Output the (X, Y) coordinate of the center of the cell containing the given text.  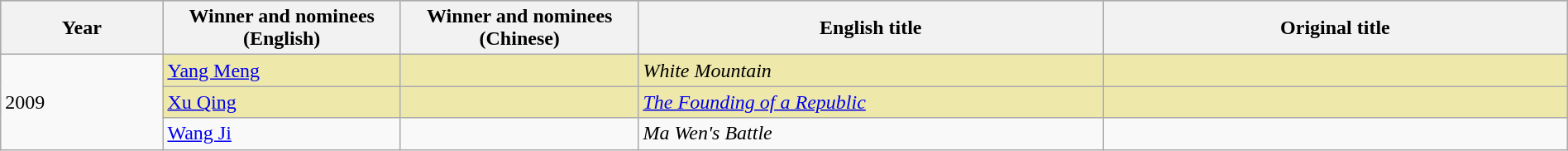
Year (82, 28)
Ma Wen's Battle (871, 134)
Yang Meng (282, 71)
White Mountain (871, 71)
English title (871, 28)
Xu Qing (282, 102)
Original title (1336, 28)
The Founding of a Republic (871, 102)
2009 (82, 102)
Wang Ji (282, 134)
Winner and nominees(Chinese) (519, 28)
Winner and nominees(English) (282, 28)
